Locate the cell with the specified text and output its (X, Y) center coordinate. 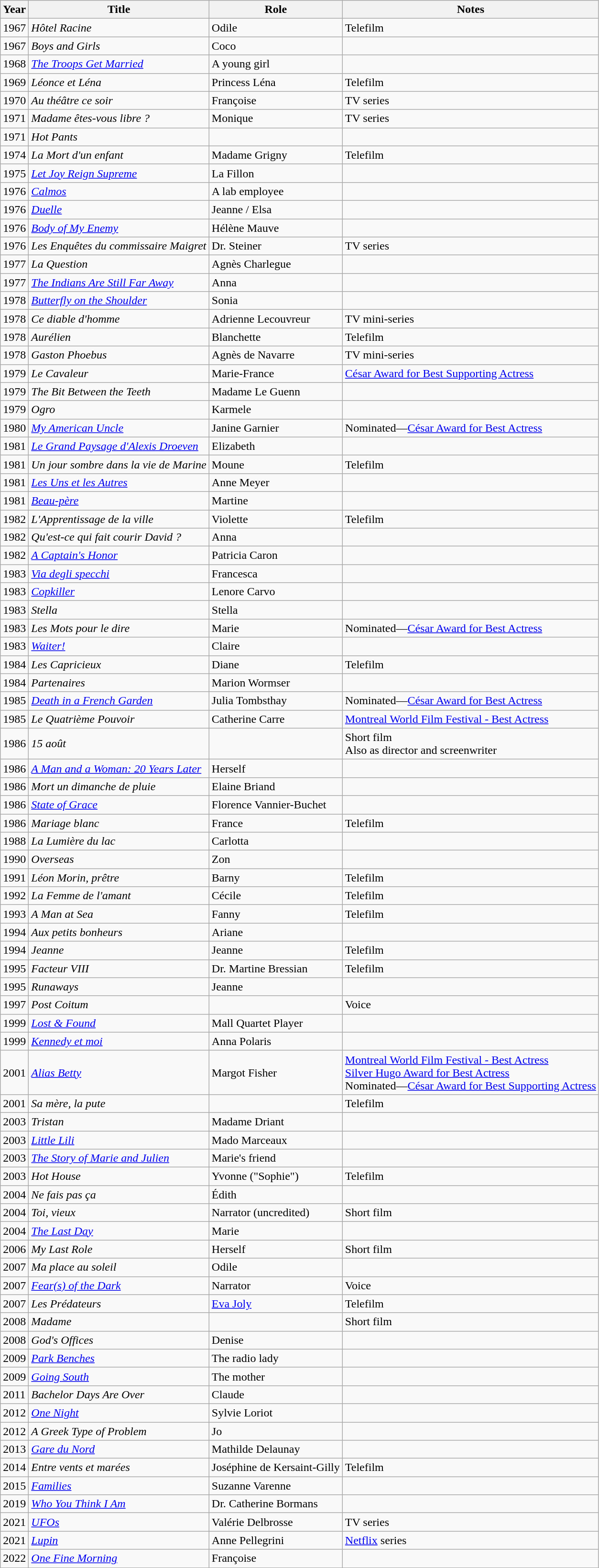
Hot House (119, 1176)
Dr. Steiner (275, 246)
Le Quatrième Pouvoir (119, 719)
Yvonne ("Sophie") (275, 1176)
1975 (14, 173)
Joséphine de Kersaint-Gilly (275, 1468)
Édith (275, 1195)
France (275, 823)
Madame êtes-vous libre ? (119, 119)
La Fillon (275, 173)
Partenaires (119, 683)
Who You Think I Am (119, 1504)
Valérie Delbrosse (275, 1522)
2011 (14, 1394)
Marion Wormser (275, 683)
Bachelor Days Are Over (119, 1394)
Going South (119, 1376)
1970 (14, 100)
1997 (14, 1005)
Coco (275, 46)
The Story of Marie and Julien (119, 1158)
The mother (275, 1376)
Agnès de Navarre (275, 355)
Marie-France (275, 373)
2019 (14, 1504)
Little Lili (119, 1140)
Ne fais pas ça (119, 1195)
Mall Quartet Player (275, 1023)
Elaine Briand (275, 786)
Madame Grigny (275, 155)
Les Capricieux (119, 664)
Julia Tombsthay (275, 701)
Copkiller (119, 592)
Park Benches (119, 1358)
The Troops Get Married (119, 64)
Jeanne / Elsa (275, 209)
Martine (275, 501)
Barny (275, 878)
Role (275, 10)
One Fine Morning (119, 1558)
Montreal World Film Festival - Best ActressSilver Hugo Award for Best ActressNominated—César Award for Best Supporting Actress (470, 1072)
Post Coitum (119, 1005)
Les Enquêtes du commissaire Maigret (119, 246)
Le Grand Paysage d'Alexis Droeven (119, 446)
Title (119, 10)
Mathilde Delaunay (275, 1449)
Calmos (119, 191)
My American Uncle (119, 428)
State of Grace (119, 805)
Florence Vannier-Buchet (275, 805)
Ma place au soleil (119, 1267)
1980 (14, 428)
Anne Pellegrini (275, 1540)
Toi, vieux (119, 1213)
UFOs (119, 1522)
Short filmAlso as director and screenwriter (470, 744)
Sa mère, la pute (119, 1103)
1990 (14, 860)
Un jour sombre dans la vie de Marine (119, 464)
Overseas (119, 860)
Year (14, 10)
Body of My Enemy (119, 228)
Diane (275, 664)
Les Mots pour le dire (119, 628)
God's Offices (119, 1340)
Duelle (119, 209)
Karmele (275, 410)
Anne Meyer (275, 482)
1991 (14, 878)
Entre vents et marées (119, 1468)
Montreal World Film Festival - Best Actress (470, 719)
Ogro (119, 410)
Ariane (275, 932)
Aurélien (119, 337)
The Indians Are Still Far Away (119, 283)
La Lumière du lac (119, 841)
Carlotta (275, 841)
Alias Betty (119, 1072)
Fear(s) of the Dark (119, 1285)
Hôtel Racine (119, 28)
Léon Morin, prêtre (119, 878)
Agnès Charlegue (275, 264)
One Night (119, 1413)
Adrienne Lecouvreur (275, 319)
A Captain's Honor (119, 555)
Violette (275, 519)
My Last Role (119, 1249)
Dr. Catherine Bormans (275, 1504)
1992 (14, 896)
Netflix series (470, 1540)
Catherine Carre (275, 719)
Au théâtre ce soir (119, 100)
1968 (14, 64)
La Question (119, 264)
Via degli specchi (119, 574)
1988 (14, 841)
Madame Le Guenn (275, 392)
Patricia Caron (275, 555)
Princess Léna (275, 82)
A Man at Sea (119, 914)
Moune (275, 464)
Fanny (275, 914)
Lenore Carvo (275, 592)
L'Apprentissage de la ville (119, 519)
2015 (14, 1486)
Suzanne Varenne (275, 1486)
Zon (275, 860)
Janine Garnier (275, 428)
Hélène Mauve (275, 228)
La Femme de l'amant (119, 896)
The Bit Between the Teeth (119, 392)
Madame Driant (275, 1122)
Notes (470, 10)
Death in a French Garden (119, 701)
Le Cavaleur (119, 373)
A lab employee (275, 191)
Facteur VIII (119, 969)
Sonia (275, 301)
Ce diable d'homme (119, 319)
2022 (14, 1558)
15 août (119, 744)
Mariage blanc (119, 823)
Hot Pants (119, 137)
Denise (275, 1340)
Léonce et Léna (119, 82)
Anna Polaris (275, 1041)
Families (119, 1486)
Madame (119, 1322)
2014 (14, 1468)
Aux petits bonheurs (119, 932)
César Award for Best Supporting Actress (470, 373)
Lost & Found (119, 1023)
The Last Day (119, 1231)
Francesca (275, 574)
2013 (14, 1449)
Elizabeth (275, 446)
Tristan (119, 1122)
Claude (275, 1394)
Gare du Nord (119, 1449)
Narrator (275, 1285)
Mado Marceaux (275, 1140)
Butterfly on the Shoulder (119, 301)
A Greek Type of Problem (119, 1431)
Waiter! (119, 646)
1974 (14, 155)
Beau-père (119, 501)
Lupin (119, 1540)
Cécile (275, 896)
Boys and Girls (119, 46)
La Mort d'un enfant (119, 155)
Dr. Martine Bressian (275, 969)
Claire (275, 646)
Blanchette (275, 337)
1969 (14, 82)
Let Joy Reign Supreme (119, 173)
Les Prédateurs (119, 1304)
Les Uns et les Autres (119, 482)
Qu'est-ce qui fait courir David ? (119, 537)
2006 (14, 1249)
Sylvie Loriot (275, 1413)
The radio lady (275, 1358)
A young girl (275, 64)
A Man and a Woman: 20 Years Later (119, 768)
Margot Fisher (275, 1072)
Runaways (119, 987)
Narrator (uncredited) (275, 1213)
Jo (275, 1431)
Eva Joly (275, 1304)
Monique (275, 119)
Gaston Phoebus (119, 355)
Marie's friend (275, 1158)
1993 (14, 914)
Kennedy et moi (119, 1041)
Mort un dimanche de pluie (119, 786)
